Pinpoint the cell where the given text exists, returning its [X, Y] midpoint coordinate. 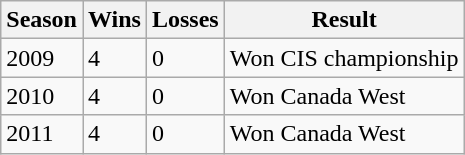
Won CIS championship [344, 58]
Season [42, 20]
Result [344, 20]
2009 [42, 58]
Wins [114, 20]
2010 [42, 96]
Losses [185, 20]
2011 [42, 134]
